Detect which cell encompasses the target text, then output its [X, Y] center coordinate. 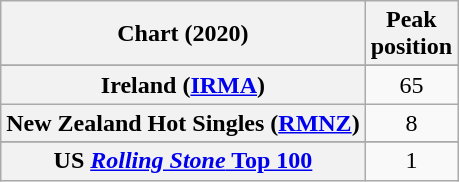
1 [411, 161]
New Zealand Hot Singles (RMNZ) [183, 123]
65 [411, 85]
Peakposition [411, 34]
8 [411, 123]
Ireland (IRMA) [183, 85]
Chart (2020) [183, 34]
US Rolling Stone Top 100 [183, 161]
